Pinpoint the cell where the given text exists, returning its [x, y] midpoint coordinate. 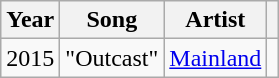
Song [112, 20]
Artist [216, 20]
2015 [30, 58]
"Outcast" [112, 58]
Year [30, 20]
Mainland [216, 58]
